From the cell containing the given text, extract its center point as (X, Y) coordinate. 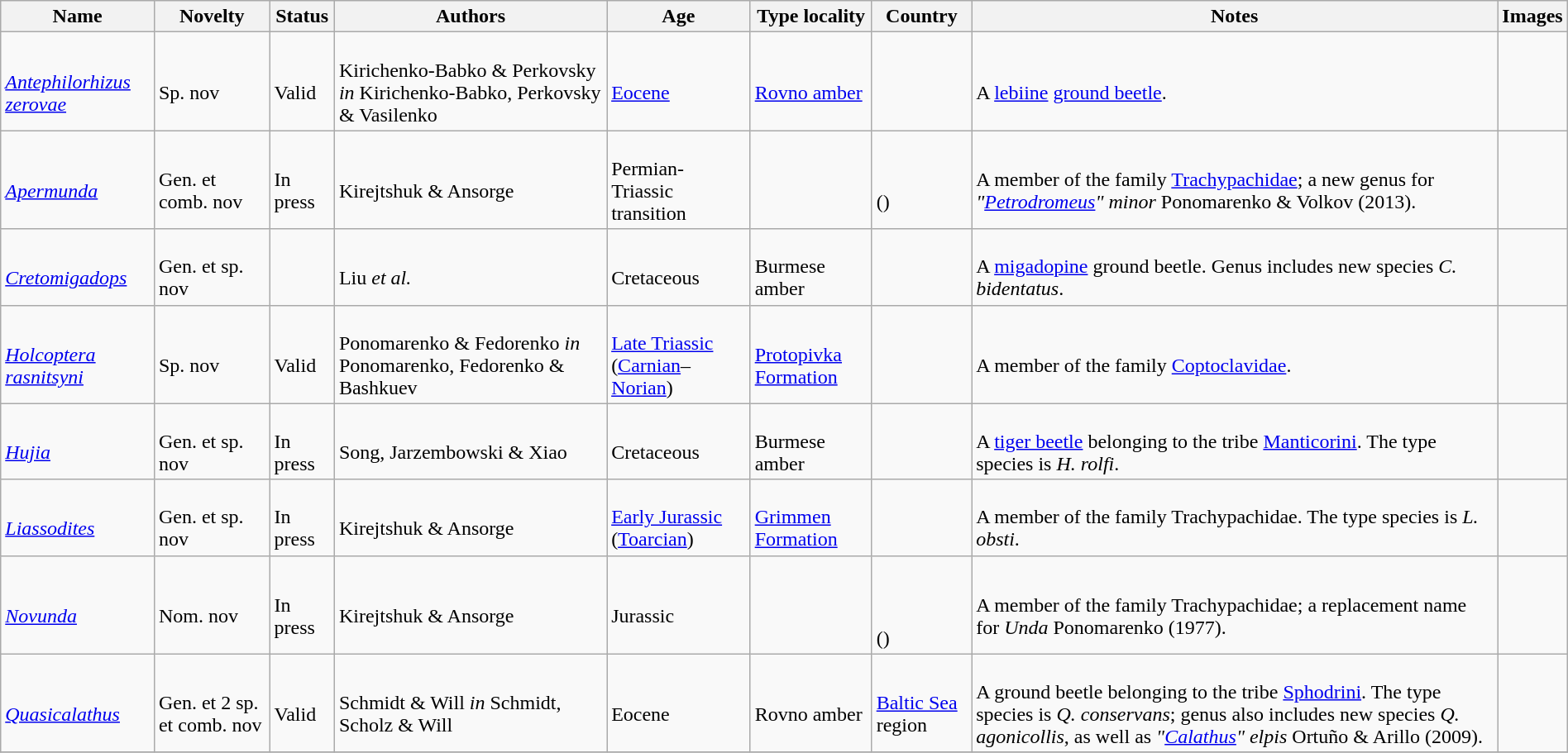
A lebiine ground beetle. (1235, 81)
Gen. et comb. nov (212, 180)
Late Triassic (Carnian–Norian) (679, 354)
Jurassic (679, 605)
Authors (470, 17)
Notes (1235, 17)
Hujia (78, 441)
Quasicalathus (78, 703)
A member of the family Trachypachidae; a new genus for "Petrodromeus" minor Ponomarenko & Volkov (2013). (1235, 180)
Protopivka Formation (810, 354)
Kirichenko-Babko & Perkovsky in Kirichenko-Babko, Perkovsky & Vasilenko (470, 81)
Images (1532, 17)
Country (921, 17)
Gen. et 2 sp. et comb. nov (212, 703)
Novunda (78, 605)
Name (78, 17)
A member of the family Trachypachidae. The type species is L. obsti. (1235, 517)
Cretomigadops (78, 267)
A member of the family Coptoclavidae. (1235, 354)
Grimmen Formation (810, 517)
Age (679, 17)
Baltic Sea region (921, 703)
Status (302, 17)
Novelty (212, 17)
Holcoptera rasnitsyni (78, 354)
A migadopine ground beetle. Genus includes new species C. bidentatus. (1235, 267)
A member of the family Trachypachidae; a replacement name for Unda Ponomarenko (1977). (1235, 605)
Early Jurassic (Toarcian) (679, 517)
Schmidt & Will in Schmidt, Scholz & Will (470, 703)
A tiger beetle belonging to the tribe Manticorini. The type species is H. rolfi. (1235, 441)
Song, Jarzembowski & Xiao (470, 441)
Nom. nov (212, 605)
Antephilorhizus zerovae (78, 81)
Liu et al. (470, 267)
Permian-Triassic transition (679, 180)
Liassodites (78, 517)
Ponomarenko & Fedorenko in Ponomarenko, Fedorenko & Bashkuev (470, 354)
Apermunda (78, 180)
Type locality (810, 17)
